Output the (X, Y) coordinate of the center of the cell containing the given text.  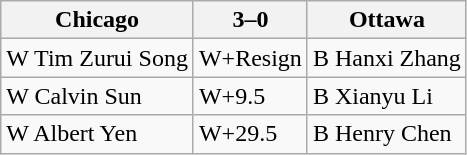
B Hanxi Zhang (386, 58)
Chicago (98, 20)
B Xianyu Li (386, 96)
W+9.5 (250, 96)
W+29.5 (250, 134)
W+Resign (250, 58)
W Tim Zurui Song (98, 58)
W Calvin Sun (98, 96)
W Albert Yen (98, 134)
Ottawa (386, 20)
3–0 (250, 20)
B Henry Chen (386, 134)
